Output the (X, Y) coordinate of the center of the cell containing the given text.  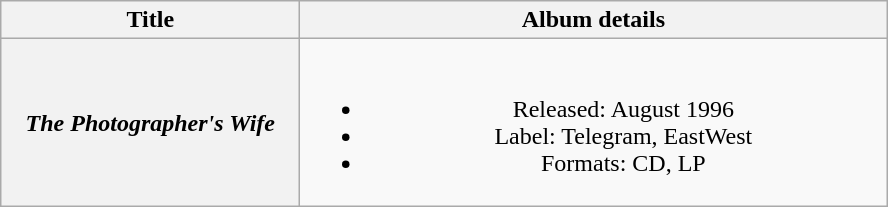
Title (150, 20)
The Photographer's Wife (150, 122)
Released: August 1996Label: Telegram, EastWestFormats: CD, LP (594, 122)
Album details (594, 20)
